Search for the cell housing the specified text and yield its (x, y) center coordinate. 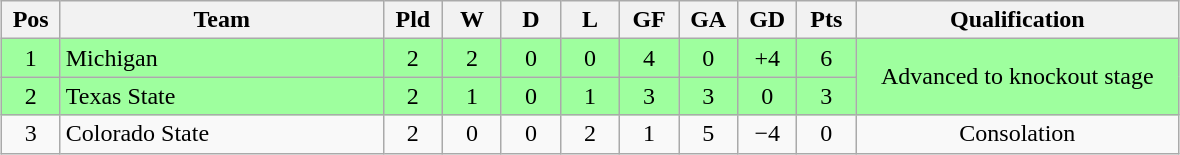
W (472, 20)
GF (650, 20)
GD (768, 20)
Qualification (1018, 20)
L (590, 20)
6 (826, 58)
−4 (768, 134)
Colorado State (222, 134)
D (530, 20)
Texas State (222, 96)
Consolation (1018, 134)
Team (222, 20)
Advanced to knockout stage (1018, 77)
5 (708, 134)
4 (650, 58)
Pos (30, 20)
+4 (768, 58)
Michigan (222, 58)
Pts (826, 20)
GA (708, 20)
Pld (412, 20)
